Return [x, y] of the center of cell containing provided text 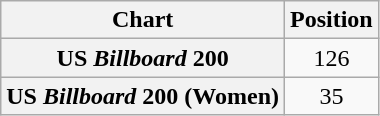
US Billboard 200 (Women) [143, 96]
35 [332, 96]
US Billboard 200 [143, 58]
126 [332, 58]
Position [332, 20]
Chart [143, 20]
